Provide the [x, y] coordinate of the cell's center where the given text is located.  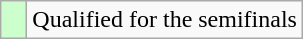
Qualified for the semifinals [165, 20]
